Detect which cell encompasses the target text, then output its [X, Y] center coordinate. 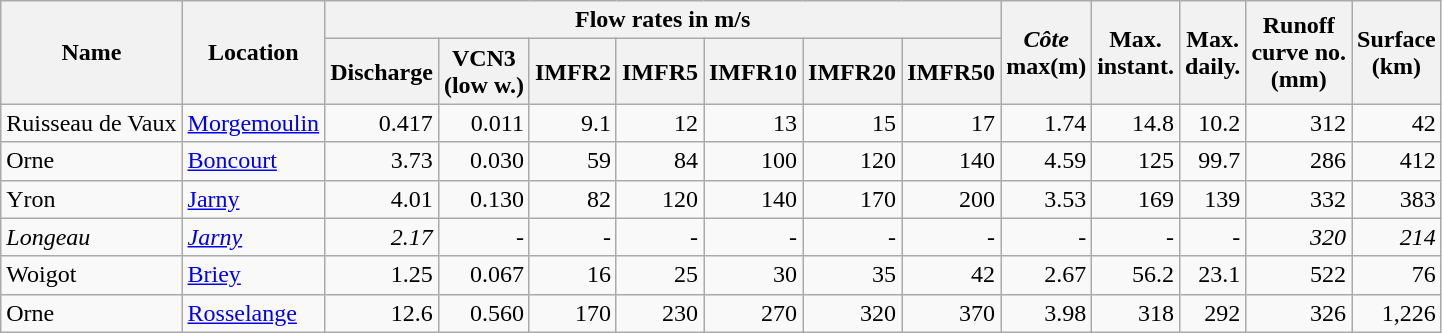
0.130 [484, 199]
522 [1299, 275]
0.417 [382, 123]
10.2 [1212, 123]
Location [254, 52]
412 [1397, 161]
Boncourt [254, 161]
56.2 [1136, 275]
14.8 [1136, 123]
Longeau [92, 237]
Briey [254, 275]
Yron [92, 199]
Runoffcurve no.(mm) [1299, 52]
286 [1299, 161]
0.560 [484, 313]
Rosselange [254, 313]
12 [660, 123]
2.17 [382, 237]
100 [754, 161]
Max.instant. [1136, 52]
Côtemax(m) [1046, 52]
IMFR20 [852, 72]
35 [852, 275]
383 [1397, 199]
9.1 [572, 123]
Woigot [92, 275]
200 [952, 199]
0.011 [484, 123]
Morgemoulin [254, 123]
82 [572, 199]
292 [1212, 313]
IMFR5 [660, 72]
318 [1136, 313]
Flow rates in m/s [663, 20]
99.7 [1212, 161]
59 [572, 161]
23.1 [1212, 275]
1.25 [382, 275]
VCN3(low w.) [484, 72]
17 [952, 123]
4.01 [382, 199]
Name [92, 52]
IMFR2 [572, 72]
125 [1136, 161]
Ruisseau de Vaux [92, 123]
Max.daily. [1212, 52]
Surface(km) [1397, 52]
16 [572, 275]
0.067 [484, 275]
270 [754, 313]
230 [660, 313]
139 [1212, 199]
13 [754, 123]
1,226 [1397, 313]
3.98 [1046, 313]
84 [660, 161]
1.74 [1046, 123]
0.030 [484, 161]
4.59 [1046, 161]
25 [660, 275]
312 [1299, 123]
12.6 [382, 313]
3.53 [1046, 199]
2.67 [1046, 275]
326 [1299, 313]
IMFR50 [952, 72]
30 [754, 275]
76 [1397, 275]
332 [1299, 199]
Discharge [382, 72]
IMFR10 [754, 72]
169 [1136, 199]
214 [1397, 237]
370 [952, 313]
3.73 [382, 161]
15 [852, 123]
